Scan for the cell matching the given text and deliver its [X, Y] coordinate at center. 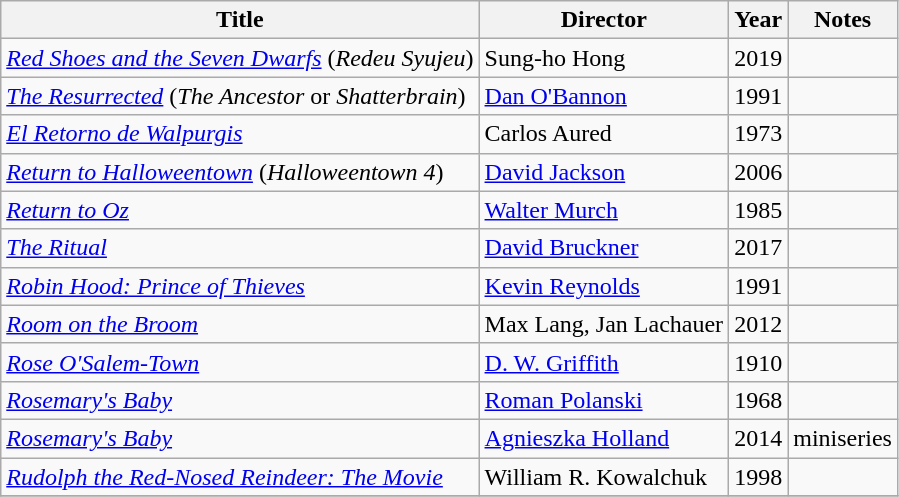
Red Shoes and the Seven Dwarfs (Redeu Syujeu) [240, 58]
Roman Polanski [604, 400]
Walter Murch [604, 210]
The Ritual [240, 248]
miniseries [843, 438]
Return to Oz [240, 210]
Notes [843, 20]
David Bruckner [604, 248]
Room on the Broom [240, 324]
1910 [758, 362]
2019 [758, 58]
Rudolph the Red-Nosed Reindeer: The Movie [240, 477]
Robin Hood: Prince of Thieves [240, 286]
1968 [758, 400]
Max Lang, Jan Lachauer [604, 324]
Title [240, 20]
1973 [758, 134]
2014 [758, 438]
Year [758, 20]
2006 [758, 172]
Return to Halloweentown (Halloweentown 4) [240, 172]
D. W. Griffith [604, 362]
Director [604, 20]
2012 [758, 324]
Carlos Aured [604, 134]
William R. Kowalchuk [604, 477]
Agnieszka Holland [604, 438]
David Jackson [604, 172]
Dan O'Bannon [604, 96]
1985 [758, 210]
El Retorno de Walpurgis [240, 134]
Kevin Reynolds [604, 286]
The Resurrected (The Ancestor or Shatterbrain) [240, 96]
2017 [758, 248]
Sung-ho Hong [604, 58]
1998 [758, 477]
Rose O'Salem-Town [240, 362]
